For the text-containing cell, return its midpoint in (x, y) coordinate format. 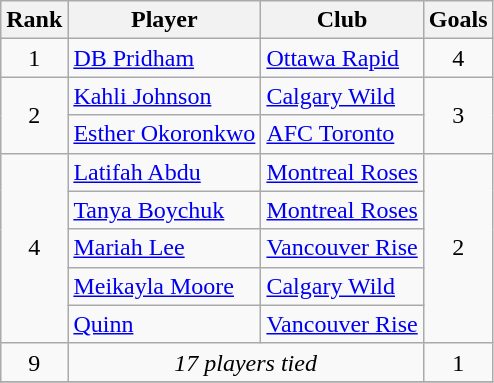
Ottawa Rapid (342, 58)
9 (34, 362)
Kahli Johnson (164, 96)
Tanya Boychuk (164, 210)
17 players tied (246, 362)
Meikayla Moore (164, 286)
3 (458, 115)
Esther Okoronkwo (164, 134)
Goals (458, 20)
Mariah Lee (164, 248)
Club (342, 20)
DB Pridham (164, 58)
Player (164, 20)
Latifah Abdu (164, 172)
Rank (34, 20)
AFC Toronto (342, 134)
Quinn (164, 324)
